Find where the given text appears and provide that cell's center as (X, Y) coordinate. 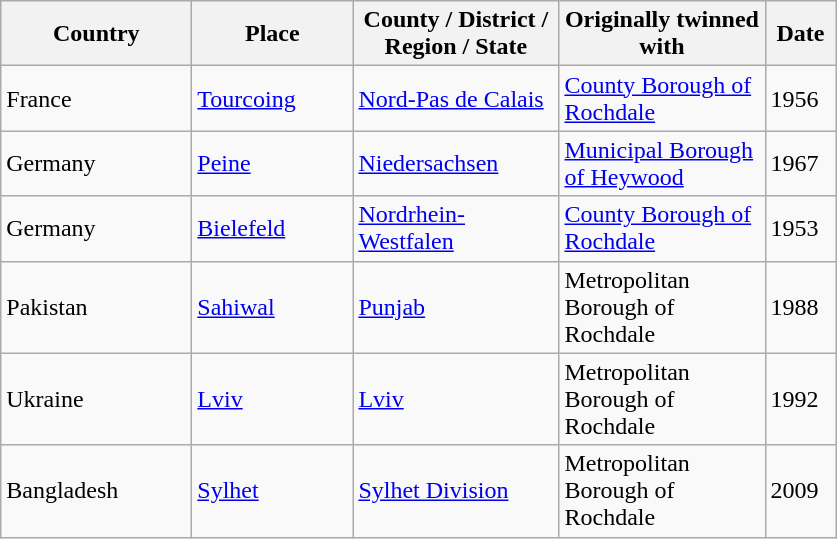
Municipal Borough of Heywood (662, 164)
Country (96, 34)
Date (800, 34)
Peine (272, 164)
Pakistan (96, 307)
1956 (800, 98)
Bielefeld (272, 228)
Nord-Pas de Calais (456, 98)
France (96, 98)
Originally twinned with (662, 34)
Sylhet Division (456, 491)
2009 (800, 491)
Tourcoing (272, 98)
1992 (800, 399)
Punjab (456, 307)
Ukraine (96, 399)
1988 (800, 307)
1953 (800, 228)
Place (272, 34)
Nordrhein-Westfalen (456, 228)
Niedersachsen (456, 164)
Sahiwal (272, 307)
1967 (800, 164)
County / District / Region / State (456, 34)
Sylhet (272, 491)
Bangladesh (96, 491)
